Extract the [x, y] coordinate from the center of the cell holding the provided text.  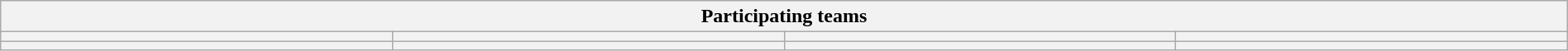
Participating teams [784, 16]
